Search for the cell housing the specified text and yield its (x, y) center coordinate. 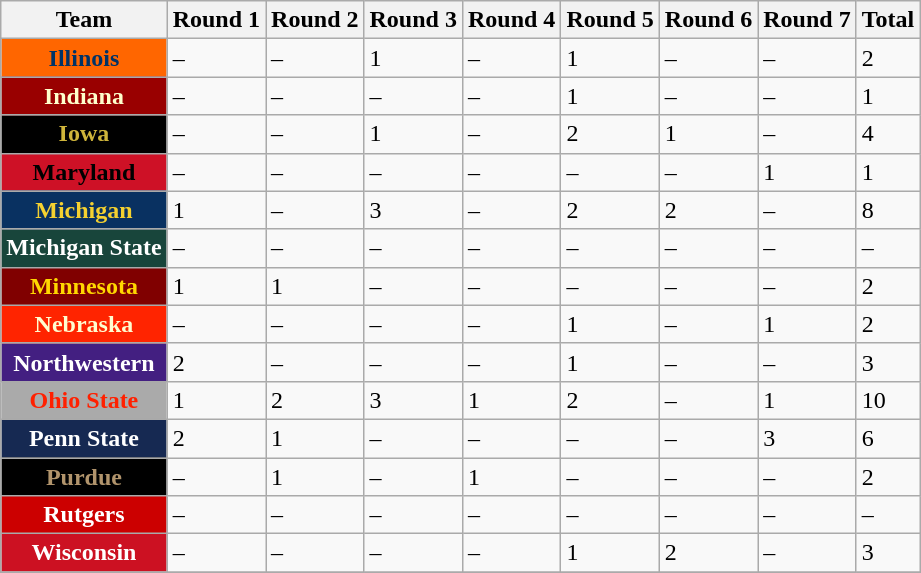
Round 2 (315, 20)
Michigan State (84, 248)
Round 5 (610, 20)
Round 1 (216, 20)
Penn State (84, 438)
Total (888, 20)
Round 4 (511, 20)
Maryland (84, 172)
Michigan (84, 210)
8 (888, 210)
Northwestern (84, 362)
Purdue (84, 477)
4 (888, 134)
Round 3 (413, 20)
Indiana (84, 96)
6 (888, 438)
Wisconsin (84, 553)
Nebraska (84, 324)
Rutgers (84, 515)
Iowa (84, 134)
10 (888, 400)
Illinois (84, 58)
Round 7 (807, 20)
Round 6 (708, 20)
Team (84, 20)
Minnesota (84, 286)
Ohio State (84, 400)
